From the cell containing the given text, extract its center point as [x, y] coordinate. 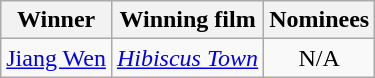
Winner [56, 20]
N/A [320, 58]
Winning film [187, 20]
Nominees [320, 20]
Hibiscus Town [187, 58]
Jiang Wen [56, 58]
